Provide the (x, y) coordinate of the cell's center where the given text is located.  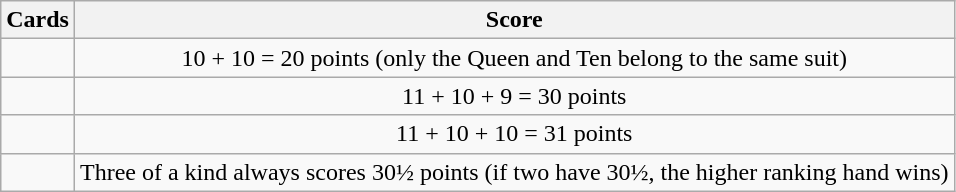
10 + 10 = 20 points (only the Queen and Ten belong to the same suit) (514, 58)
11 + 10 + 10 = 31 points (514, 134)
11 + 10 + 9 = 30 points (514, 96)
Cards (38, 20)
Score (514, 20)
Three of a kind always scores 30½ points (if two have 30½, the higher ranking hand wins) (514, 172)
